From the cell containing the given text, extract its center point as [X, Y] coordinate. 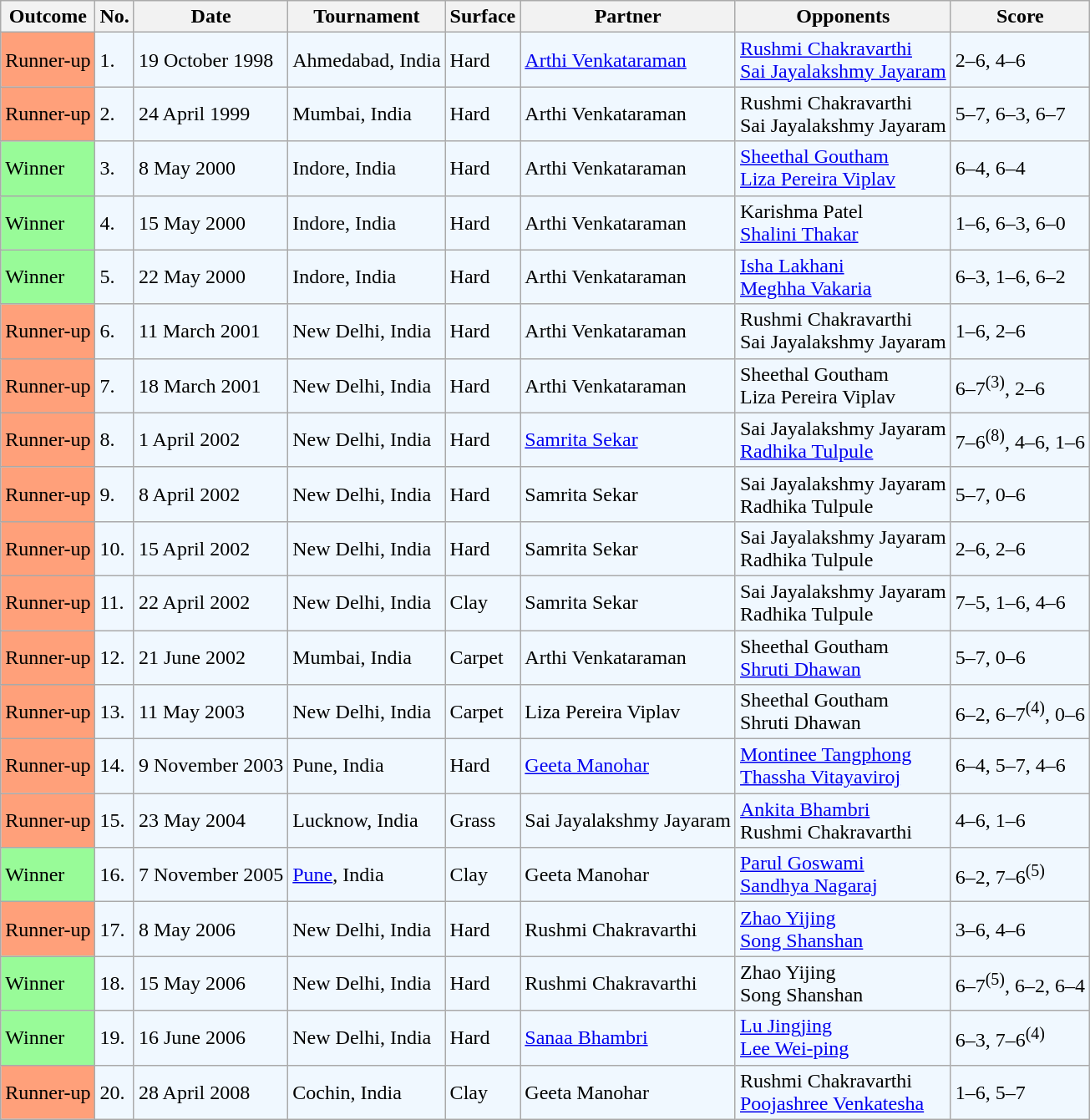
6–7(3), 2–6 [1020, 386]
10. [114, 548]
6–3, 7–6(4) [1020, 1037]
Partner [628, 17]
8 May 2000 [210, 169]
Lucknow, India [367, 820]
21 June 2002 [210, 656]
13. [114, 712]
19. [114, 1037]
3–6, 4–6 [1020, 929]
20. [114, 1092]
7–5, 1–6, 4–6 [1020, 603]
Grass [483, 820]
15. [114, 820]
6. [114, 331]
2. [114, 114]
2–6, 4–6 [1020, 60]
Karishma Patel Shalini Thakar [843, 222]
Isha Lakhani Meghha Vakaria [843, 277]
Cochin, India [367, 1092]
12. [114, 656]
11 May 2003 [210, 712]
18. [114, 984]
8 May 2006 [210, 929]
Score [1020, 17]
1–6, 2–6 [1020, 331]
6–2, 6–7(4), 0–6 [1020, 712]
7. [114, 386]
4–6, 1–6 [1020, 820]
15 May 2006 [210, 984]
11. [114, 603]
3. [114, 169]
Ahmedabad, India [367, 60]
14. [114, 767]
No. [114, 17]
15 April 2002 [210, 548]
2–6, 2–6 [1020, 548]
8. [114, 439]
Outcome [48, 17]
18 March 2001 [210, 386]
19 October 1998 [210, 60]
22 April 2002 [210, 603]
6–4, 5–7, 4–6 [1020, 767]
15 May 2000 [210, 222]
6–4, 6–4 [1020, 169]
Surface [483, 17]
Opponents [843, 17]
Tournament [367, 17]
4. [114, 222]
5. [114, 277]
24 April 1999 [210, 114]
28 April 2008 [210, 1092]
1–6, 6–3, 6–0 [1020, 222]
Rushmi Chakravarthi Poojashree Venkatesha [843, 1092]
1 April 2002 [210, 439]
5–7, 6–3, 6–7 [1020, 114]
16. [114, 875]
6–3, 1–6, 6–2 [1020, 277]
6–7(5), 6–2, 6–4 [1020, 984]
Date [210, 17]
Sanaa Bhambri [628, 1037]
Liza Pereira Viplav [628, 712]
23 May 2004 [210, 820]
9. [114, 494]
1. [114, 60]
9 November 2003 [210, 767]
7–6(8), 4–6, 1–6 [1020, 439]
6–2, 7–6(5) [1020, 875]
Sai Jayalakshmy Jayaram [628, 820]
Montinee Tangphong Thassha Vitayaviroj [843, 767]
Lu Jingjing Lee Wei-ping [843, 1037]
1–6, 5–7 [1020, 1092]
7 November 2005 [210, 875]
17. [114, 929]
22 May 2000 [210, 277]
Parul Goswami Sandhya Nagaraj [843, 875]
11 March 2001 [210, 331]
8 April 2002 [210, 494]
16 June 2006 [210, 1037]
Ankita Bhambri Rushmi Chakravarthi [843, 820]
